Return (X, Y) of the center of cell containing provided text 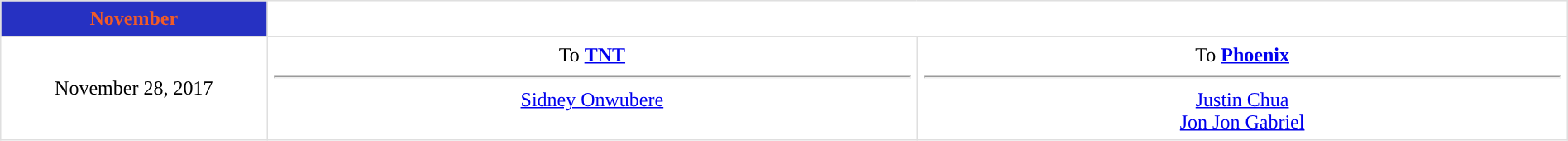
To TNTSidney Onwubere (592, 88)
November 28, 2017 (134, 88)
November (134, 19)
To PhoenixJustin ChuaJon Jon Gabriel (1242, 88)
